Pinpoint the cell where the given text exists, returning its (X, Y) midpoint coordinate. 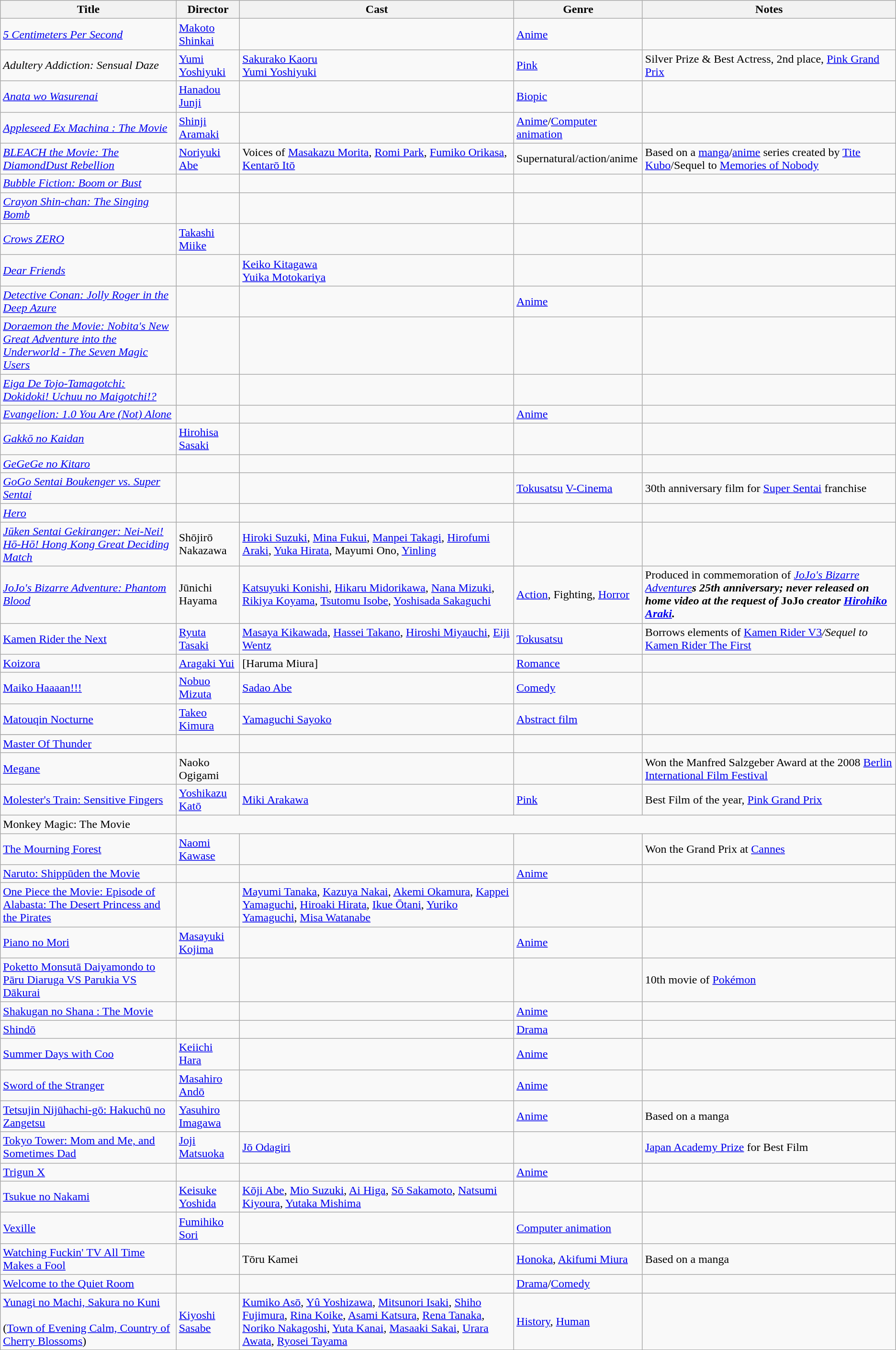
Keiko Kitagawa Yuika Motokariya (377, 270)
GoGo Sentai Boukenger vs. Super Sentai (88, 488)
Shinji Aramaki (208, 127)
Vexille (88, 1228)
Trigun X (88, 1172)
Hirohisa Sasaki (208, 439)
Title (88, 10)
Tokusatsu V-Cinema (578, 488)
Honoka, Akifumi Miura (578, 1259)
Bubble Fiction: Boom or Bust (88, 183)
Crows ZERO (88, 239)
Drama/Comedy (578, 1283)
Megane (88, 769)
Mayumi Tanaka, Kazuya Nakai, Akemi Okamura, Kappei Yamaguchi, Hiroaki Hirata, Ikue Ōtani, Yuriko Yamaguchi, Misa Watanabe (377, 905)
Keiichi Hara (208, 1054)
Japan Academy Prize for Best Film (769, 1148)
Hiroki Suzuki, Mina Fukui, Manpei Takagi, Hirofumi Araki, Yuka Hirata, Mayumi Ono, Yinling (377, 544)
Supernatural/action/anime (578, 159)
Evangelion: 1.0 You Are (Not) Alone (88, 414)
Nobuo Mizuta (208, 688)
Kiyoshi Sasabe (208, 1322)
Matouqin Nocturne (88, 719)
Aragaki Yui (208, 663)
5 Centimeters Per Second (88, 34)
Takeo Kimura (208, 719)
Biopic (578, 97)
Maiko Haaaan!!! (88, 688)
Jūnichi Hayama (208, 594)
Cast (377, 10)
Sakurako KaoruYumi Yoshiyuki (377, 65)
Tsukue no Nakami (88, 1196)
Naomi Kawase (208, 849)
One Piece the Movie: Episode of Alabasta: The Desert Princess and the Pirates (88, 905)
Takashi Miike (208, 239)
Piano no Mori (88, 943)
The Mourning Forest (88, 849)
Watching Fuckin' TV All Time Makes a Fool (88, 1259)
Crayon Shin-chan: The Singing Bomb (88, 208)
Romance (578, 663)
Keisuke Yoshida (208, 1196)
Voices of Masakazu Morita, Romi Park, Fumiko Orikasa, Kentarō Itō (377, 159)
[Haruma Miura] (377, 663)
Dear Friends (88, 270)
Best Film of the year, Pink Grand Prix (769, 799)
Produced in commemoration of JoJo's Bizarre Adventures 25th anniversary; never released on home video at the request of JoJo creator Hirohiko Araki. (769, 594)
Doraemon the Movie: Nobita's New Great Adventure into the Underworld - The Seven Magic Users (88, 346)
Kōji Abe, Mio Suzuki, Ai Higa, Sō Sakamoto, Natsumi Kiyoura, Yutaka Mishima (377, 1196)
Adultery Addiction: Sensual Daze (88, 65)
Naruto: Shippūden the Movie (88, 874)
Katsuyuki Konishi, Hikaru Midorikawa, Nana Mizuki, Rikiya Koyama, Tsutomu Isobe, Yoshisada Sakaguchi (377, 594)
JoJo's Bizarre Adventure: Phantom Blood (88, 594)
Anime/Computer animation (578, 127)
Jūken Sentai Gekiranger: Nei-Nei! Hō-Hō! Hong Kong Great Deciding Match (88, 544)
Genre (578, 10)
Welcome to the Quiet Room (88, 1283)
Kamen Rider the Next (88, 638)
10th movie of Pokémon (769, 980)
Yoshikazu Katō (208, 799)
Gakkō no Kaidan (88, 439)
Appleseed Ex Machina : The Movie (88, 127)
Based on a manga/anime series created by Tite Kubo/Sequel to Memories of Nobody (769, 159)
Shindō (88, 1029)
Koizora (88, 663)
Jō Odagiri (377, 1148)
Won the Manfred Salzgeber Award at the 2008 Berlin International Film Festival (769, 769)
Shōjirō Nakazawa (208, 544)
History, Human (578, 1322)
30th anniversary film for Super Sentai franchise (769, 488)
BLEACH the Movie: The DiamondDust Rebellion (88, 159)
Summer Days with Coo (88, 1054)
Joji Matsuoka (208, 1148)
Sadao Abe (377, 688)
Tōru Kamei (377, 1259)
Action, Fighting, Horror (578, 594)
Eiga De Tojo-Tamagotchi: Dokidoki! Uchuu no Maigotchi!? (88, 390)
Monkey Magic: The Movie (88, 824)
Hanadou Junji (208, 97)
Silver Prize & Best Actress, 2nd place, Pink Grand Prix (769, 65)
Poketto Monsutā Daiyamondo to Pāru Diaruga VS Parukia VS Dākurai (88, 980)
Director (208, 10)
Borrows elements of Kamen Rider V3/Sequel to Kamen Rider The First (769, 638)
Yunagi no Machi, Sakura no Kuni(Town of Evening Calm, Country of Cherry Blossoms) (88, 1322)
Detective Conan: Jolly Roger in the Deep Azure (88, 301)
Abstract film (578, 719)
Tokyo Tower: Mom and Me, and Sometimes Dad (88, 1148)
Drama (578, 1029)
Noriyuki Abe (208, 159)
Tetsujin Nijūhachi-gō: Hakuchū no Zangetsu (88, 1116)
Yasuhiro Imagawa (208, 1116)
Miki Arakawa (377, 799)
Master Of Thunder (88, 744)
Hero (88, 513)
Masaya Kikawada, Hassei Takano, Hiroshi Miyauchi, Eiji Wentz (377, 638)
Fumihiko Sori (208, 1228)
Notes (769, 10)
Anata wo Wasurenai (88, 97)
Masahiro Andō (208, 1085)
Tokusatsu (578, 638)
Won the Grand Prix at Cannes (769, 849)
Makoto Shinkai (208, 34)
GeGeGe no Kitaro (88, 464)
Sword of the Stranger (88, 1085)
Naoko Ogigami (208, 769)
Ryuta Tasaki (208, 638)
Computer animation (578, 1228)
Masayuki Kojima (208, 943)
Yamaguchi Sayoko (377, 719)
Comedy (578, 688)
Shakugan no Shana : The Movie (88, 1011)
Molester's Train: Sensitive Fingers (88, 799)
Yumi Yoshiyuki (208, 65)
